Return [X, Y] of the center of cell containing provided text 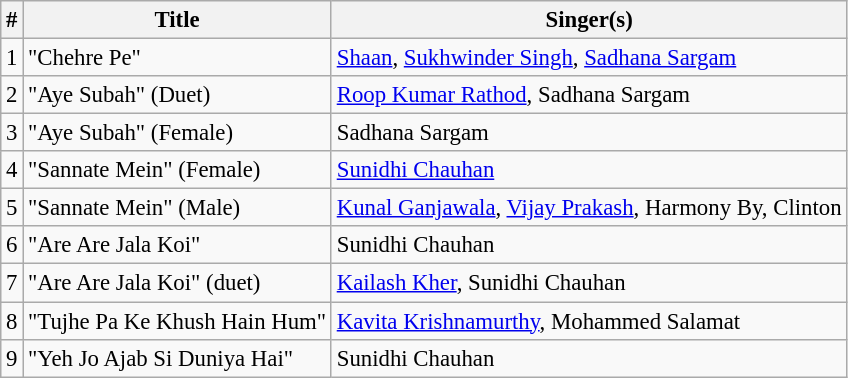
Roop Kumar Rathod, Sadhana Sargam [588, 95]
Kailash Kher, Sunidhi Chauhan [588, 283]
1 [12, 58]
8 [12, 321]
5 [12, 208]
2 [12, 95]
"Tujhe Pa Ke Khush Hain Hum" [178, 321]
Singer(s) [588, 20]
7 [12, 283]
"Aye Subah" (Female) [178, 133]
"Yeh Jo Ajab Si Duniya Hai" [178, 358]
"Sannate Mein" (Female) [178, 170]
# [12, 20]
Kavita Krishnamurthy, Mohammed Salamat [588, 321]
"Are Are Jala Koi" (duet) [178, 283]
Title [178, 20]
"Sannate Mein" (Male) [178, 208]
"Are Are Jala Koi" [178, 245]
Kunal Ganjawala, Vijay Prakash, Harmony By, Clinton [588, 208]
3 [12, 133]
Sadhana Sargam [588, 133]
6 [12, 245]
"Chehre Pe" [178, 58]
4 [12, 170]
"Aye Subah" (Duet) [178, 95]
Shaan, Sukhwinder Singh, Sadhana Sargam [588, 58]
9 [12, 358]
